Extract the [x, y] coordinate from the center of the cell holding the provided text.  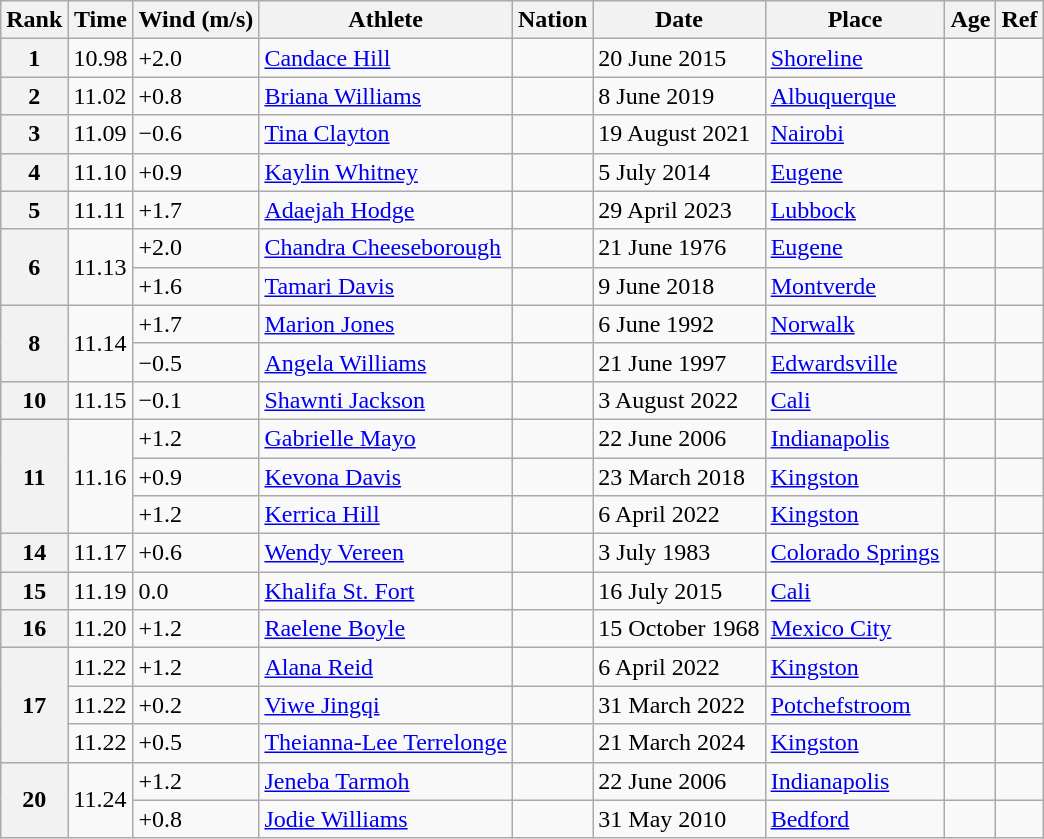
11.24 [100, 800]
Alana Reid [386, 667]
6 [34, 267]
Albuquerque [855, 96]
3 July 1983 [679, 553]
−0.5 [196, 362]
11.11 [100, 210]
4 [34, 172]
15 October 1968 [679, 629]
Kaylin Whitney [386, 172]
−0.1 [196, 400]
5 July 2014 [679, 172]
Khalifa St. Fort [386, 591]
0.0 [196, 591]
Rank [34, 20]
17 [34, 705]
Bedford [855, 819]
11.19 [100, 591]
Colorado Springs [855, 553]
+1.6 [196, 286]
Place [855, 20]
11.02 [100, 96]
11.09 [100, 134]
15 [34, 591]
Gabrielle Mayo [386, 438]
+0.5 [196, 743]
Marion Jones [386, 324]
Wind (m/s) [196, 20]
Chandra Cheeseborough [386, 248]
11.17 [100, 553]
Ref [1020, 20]
20 June 2015 [679, 58]
11.20 [100, 629]
Montverde [855, 286]
Adaejah Hodge [386, 210]
29 April 2023 [679, 210]
10 [34, 400]
9 June 2018 [679, 286]
19 August 2021 [679, 134]
Tamari Davis [386, 286]
Norwalk [855, 324]
3 August 2022 [679, 400]
Wendy Vereen [386, 553]
Age [970, 20]
6 June 1992 [679, 324]
Shawnti Jackson [386, 400]
−0.6 [196, 134]
11 [34, 476]
Athlete [386, 20]
11.16 [100, 476]
Kerrica Hill [386, 515]
14 [34, 553]
Mexico City [855, 629]
Nairobi [855, 134]
+0.6 [196, 553]
Potchefstroom [855, 705]
Briana Williams [386, 96]
11.15 [100, 400]
Edwardsville [855, 362]
Date [679, 20]
+0.2 [196, 705]
11.13 [100, 267]
31 May 2010 [679, 819]
Time [100, 20]
Shoreline [855, 58]
8 June 2019 [679, 96]
Viwe Jingqi [386, 705]
16 July 2015 [679, 591]
Angela Williams [386, 362]
21 June 1997 [679, 362]
1 [34, 58]
Tina Clayton [386, 134]
10.98 [100, 58]
16 [34, 629]
Theianna-Lee Terrelonge [386, 743]
Candace Hill [386, 58]
Nation [552, 20]
2 [34, 96]
21 June 1976 [679, 248]
3 [34, 134]
20 [34, 800]
31 March 2022 [679, 705]
Lubbock [855, 210]
Jeneba Tarmoh [386, 781]
11.10 [100, 172]
Jodie Williams [386, 819]
Kevona Davis [386, 477]
Raelene Boyle [386, 629]
21 March 2024 [679, 743]
8 [34, 343]
5 [34, 210]
23 March 2018 [679, 477]
11.14 [100, 343]
